Detect which cell encompasses the target text, then output its (x, y) center coordinate. 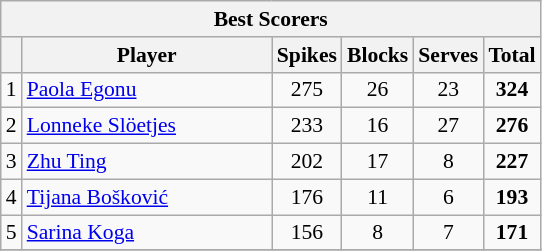
233 (307, 126)
26 (378, 90)
7 (448, 233)
16 (378, 126)
276 (512, 126)
Serves (448, 55)
176 (307, 197)
4 (12, 197)
Player (147, 55)
6 (448, 197)
227 (512, 162)
202 (307, 162)
Blocks (378, 55)
Paola Egonu (147, 90)
Lonneke Slöetjes (147, 126)
Best Scorers (271, 19)
275 (307, 90)
2 (12, 126)
Total (512, 55)
5 (12, 233)
171 (512, 233)
Sarina Koga (147, 233)
11 (378, 197)
324 (512, 90)
17 (378, 162)
Spikes (307, 55)
193 (512, 197)
1 (12, 90)
23 (448, 90)
3 (12, 162)
156 (307, 233)
Zhu Ting (147, 162)
Tijana Bošković (147, 197)
27 (448, 126)
